Locate the cell with the specified text and output its [x, y] center coordinate. 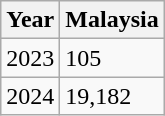
Malaysia [112, 20]
Year [30, 20]
2023 [30, 58]
2024 [30, 96]
105 [112, 58]
19,182 [112, 96]
